Capture the cell that displays the provided text and extract its [x, y] central coordinate. 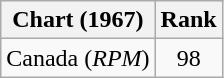
98 [188, 58]
Rank [188, 20]
Canada (RPM) [78, 58]
Chart (1967) [78, 20]
